Return the [x, y] coordinate for the center point of the cell that contains the specified text.  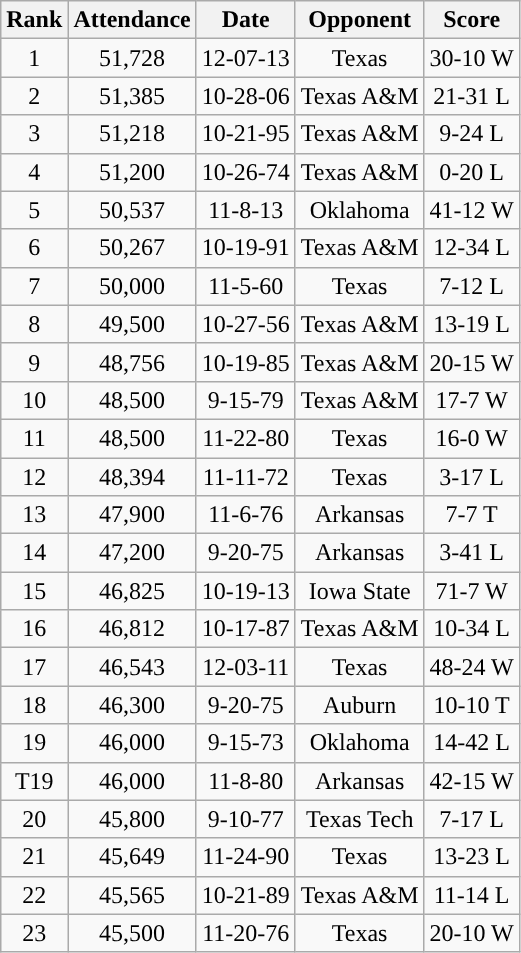
7 [34, 286]
Attendance [132, 20]
9-10-77 [246, 819]
11-5-60 [246, 286]
46,812 [132, 629]
9-15-73 [246, 743]
21-31 L [472, 96]
51,385 [132, 96]
45,500 [132, 933]
16-0 W [472, 438]
45,800 [132, 819]
Rank [34, 20]
16 [34, 629]
3 [34, 134]
11-22-80 [246, 438]
51,200 [132, 172]
71-7 W [472, 591]
9-24 L [472, 134]
17-7 W [472, 400]
11 [34, 438]
45,649 [132, 857]
T19 [34, 781]
10-21-89 [246, 895]
49,500 [132, 324]
47,200 [132, 553]
11-8-80 [246, 781]
12 [34, 477]
10-19-91 [246, 248]
19 [34, 743]
2 [34, 96]
0-20 L [472, 172]
Opponent [360, 20]
11-14 L [472, 895]
14-42 L [472, 743]
20 [34, 819]
1 [34, 58]
6 [34, 248]
20-15 W [472, 362]
11-6-76 [246, 515]
3-41 L [472, 553]
11-20-76 [246, 933]
3-17 L [472, 477]
13-23 L [472, 857]
Iowa State [360, 591]
48-24 W [472, 667]
10-21-95 [246, 134]
8 [34, 324]
50,267 [132, 248]
10-27-56 [246, 324]
20-10 W [472, 933]
11-11-72 [246, 477]
46,543 [132, 667]
15 [34, 591]
30-10 W [472, 58]
10-28-06 [246, 96]
10-19-85 [246, 362]
Date [246, 20]
9 [34, 362]
45,565 [132, 895]
5 [34, 210]
50,000 [132, 286]
11-24-90 [246, 857]
7-17 L [472, 819]
47,900 [132, 515]
46,300 [132, 705]
23 [34, 933]
48,756 [132, 362]
10-19-13 [246, 591]
12-34 L [472, 248]
12-03-11 [246, 667]
18 [34, 705]
51,728 [132, 58]
51,218 [132, 134]
21 [34, 857]
22 [34, 895]
50,537 [132, 210]
42-15 W [472, 781]
Score [472, 20]
46,825 [132, 591]
Auburn [360, 705]
14 [34, 553]
9-15-79 [246, 400]
13 [34, 515]
10-10 T [472, 705]
4 [34, 172]
10 [34, 400]
17 [34, 667]
10-26-74 [246, 172]
7-7 T [472, 515]
7-12 L [472, 286]
Texas Tech [360, 819]
13-19 L [472, 324]
12-07-13 [246, 58]
41-12 W [472, 210]
10-34 L [472, 629]
48,394 [132, 477]
10-17-87 [246, 629]
11-8-13 [246, 210]
